Pinpoint the cell where the given text exists, returning its [x, y] midpoint coordinate. 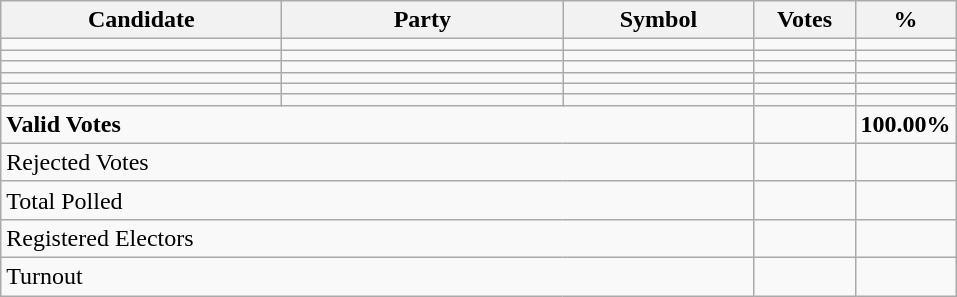
Registered Electors [378, 238]
100.00% [906, 124]
% [906, 20]
Candidate [142, 20]
Symbol [658, 20]
Votes [804, 20]
Party [422, 20]
Total Polled [378, 200]
Turnout [378, 276]
Rejected Votes [378, 162]
Valid Votes [378, 124]
